Provide the [X, Y] coordinate of the cell's center where the given text is located.  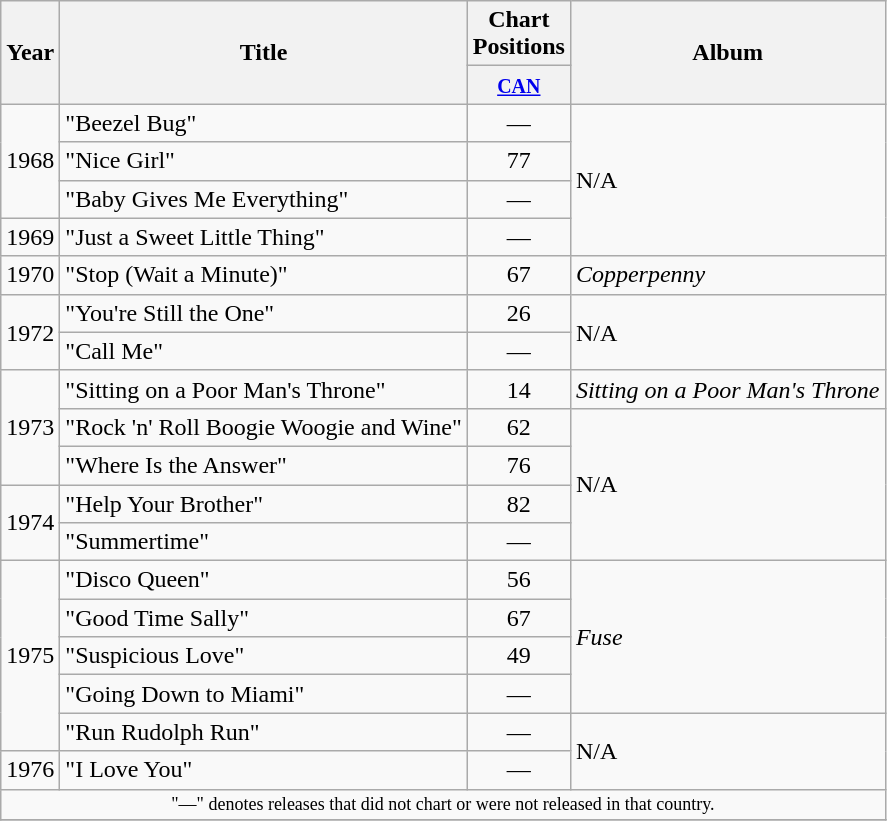
"Stop (Wait a Minute)" [264, 275]
76 [518, 465]
"Good Time Sally" [264, 618]
Chart Positions [518, 34]
"Just a Sweet Little Thing" [264, 237]
1976 [30, 770]
Title [264, 52]
1974 [30, 522]
1972 [30, 332]
56 [518, 580]
49 [518, 656]
"Run Rudolph Run" [264, 732]
Copperpenny [728, 275]
"Beezel Bug" [264, 123]
82 [518, 503]
"—" denotes releases that did not chart or were not released in that country. [443, 804]
Sitting on a Poor Man's Throne [728, 389]
"Baby Gives Me Everything" [264, 199]
1968 [30, 161]
"Disco Queen" [264, 580]
"You're Still the One" [264, 313]
"Nice Girl" [264, 161]
1970 [30, 275]
"Going Down to Miami" [264, 694]
77 [518, 161]
CAN [518, 85]
"Rock 'n' Roll Boogie Woogie and Wine" [264, 427]
"Sitting on a Poor Man's Throne" [264, 389]
"Help Your Brother" [264, 503]
Album [728, 52]
Year [30, 52]
26 [518, 313]
62 [518, 427]
"Call Me" [264, 351]
"I Love You" [264, 770]
1973 [30, 427]
"Suspicious Love" [264, 656]
1969 [30, 237]
1975 [30, 656]
"Where Is the Answer" [264, 465]
"Summertime" [264, 542]
Fuse [728, 637]
14 [518, 389]
